Find where the given text appears and provide that cell's center as (X, Y) coordinate. 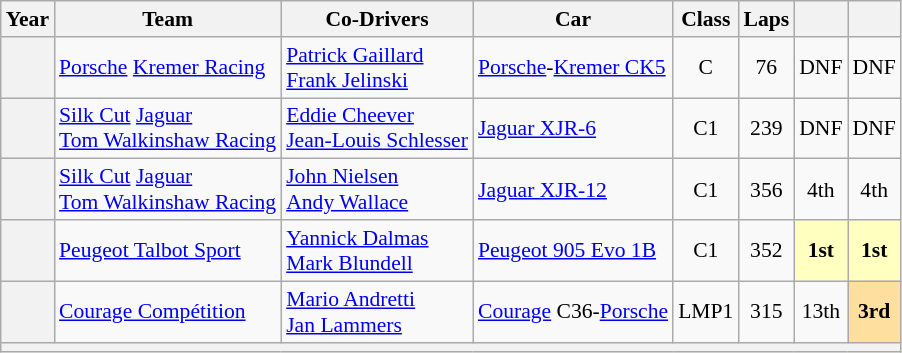
Courage Compétition (168, 312)
Jaguar XJR-12 (573, 190)
John Nielsen Andy Wallace (377, 190)
352 (766, 250)
13th (820, 312)
LMP1 (706, 312)
Eddie Cheever Jean-Louis Schlesser (377, 128)
356 (766, 190)
239 (766, 128)
Peugeot 905 Evo 1B (573, 250)
Porsche-Kremer CK5 (573, 68)
C (706, 68)
Class (706, 19)
Porsche Kremer Racing (168, 68)
Jaguar XJR-6 (573, 128)
3rd (874, 312)
Team (168, 19)
Peugeot Talbot Sport (168, 250)
Yannick Dalmas Mark Blundell (377, 250)
315 (766, 312)
Patrick Gaillard Frank Jelinski (377, 68)
76 (766, 68)
Year (28, 19)
Co-Drivers (377, 19)
Car (573, 19)
Mario Andretti Jan Lammers (377, 312)
Courage C36-Porsche (573, 312)
Laps (766, 19)
